Locate the cell with the specified text and output its (x, y) center coordinate. 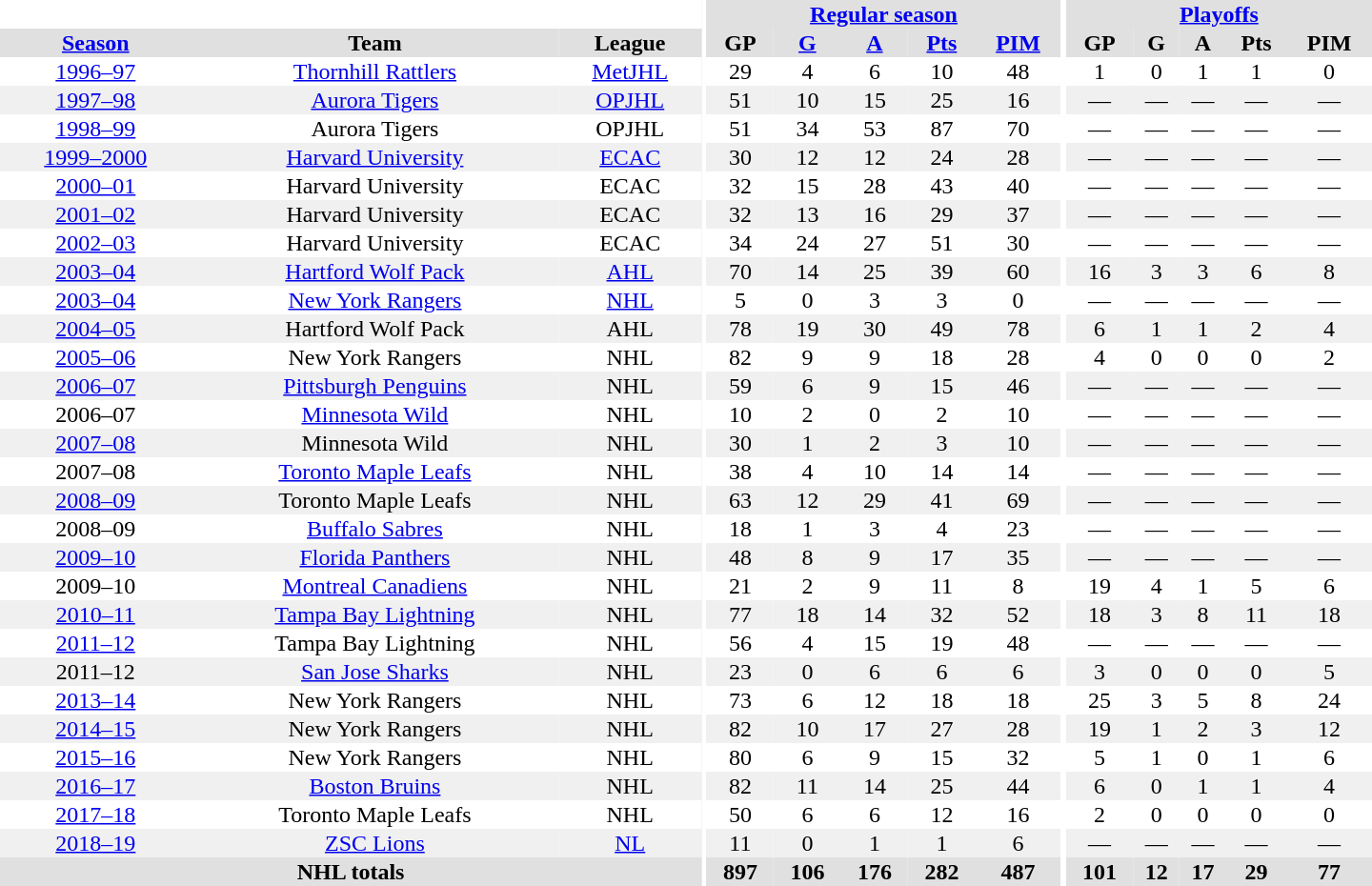
60 (1019, 272)
Team (375, 43)
59 (740, 386)
49 (941, 329)
13 (807, 214)
2005–06 (95, 357)
101 (1100, 872)
50 (740, 815)
80 (740, 757)
44 (1019, 786)
2010–11 (95, 614)
73 (740, 700)
Season (95, 43)
2002–03 (95, 243)
63 (740, 500)
2016–17 (95, 786)
282 (941, 872)
46 (1019, 386)
37 (1019, 214)
Regular season (884, 14)
106 (807, 872)
1997–98 (95, 100)
2000–01 (95, 186)
1999–2000 (95, 157)
39 (941, 272)
69 (1019, 500)
2018–19 (95, 843)
League (630, 43)
Montreal Canadiens (375, 586)
2015–16 (95, 757)
MetJHL (630, 71)
Pittsburgh Penguins (375, 386)
Playoffs (1220, 14)
Boston Bruins (375, 786)
487 (1019, 872)
2014–15 (95, 729)
San Jose Sharks (375, 672)
Buffalo Sabres (375, 529)
2017–18 (95, 815)
21 (740, 586)
Florida Panthers (375, 557)
43 (941, 186)
35 (1019, 557)
176 (875, 872)
Thornhill Rattlers (375, 71)
2001–02 (95, 214)
2013–14 (95, 700)
56 (740, 643)
1998–99 (95, 129)
2004–05 (95, 329)
41 (941, 500)
1996–97 (95, 71)
53 (875, 129)
ZSC Lions (375, 843)
40 (1019, 186)
NL (630, 843)
38 (740, 472)
87 (941, 129)
897 (740, 872)
NHL totals (351, 872)
52 (1019, 614)
